Identify which cell holds the provided text, then report its (x, y) central coordinate. 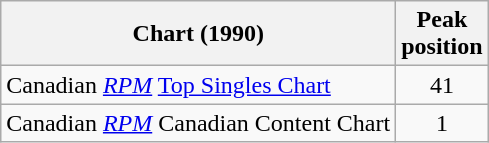
Canadian RPM Top Singles Chart (198, 85)
Chart (1990) (198, 34)
Canadian RPM Canadian Content Chart (198, 123)
Peakposition (442, 34)
41 (442, 85)
1 (442, 123)
